Extract the [X, Y] coordinate from the center of the cell holding the provided text.  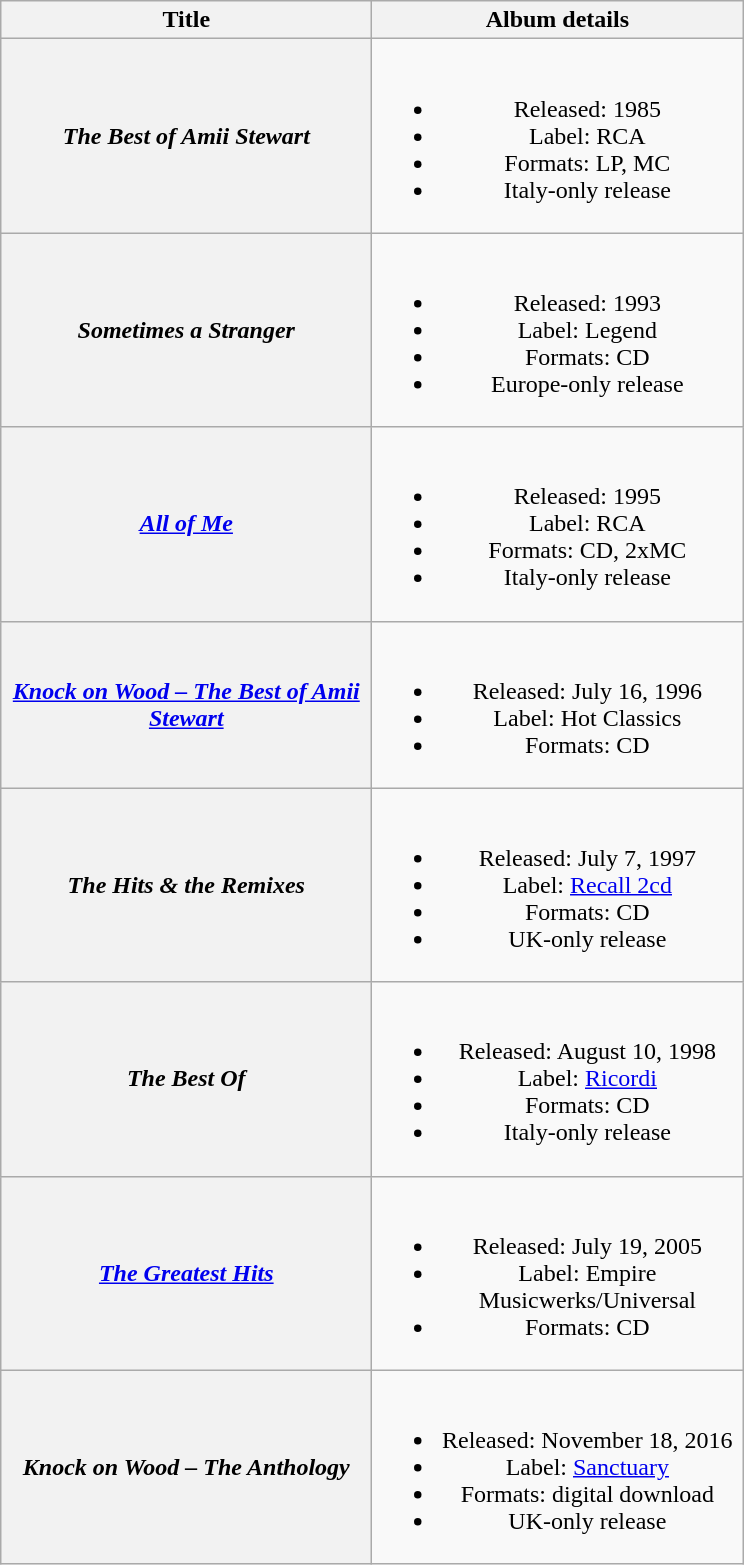
Released: 1993Label: LegendFormats: CDEurope-only release [558, 330]
Released: 1985Label: RCAFormats: LP, MCItaly-only release [558, 136]
Album details [558, 20]
Released: 1995Label: RCAFormats: CD, 2xMCItaly-only release [558, 524]
Title [186, 20]
The Best Of [186, 1079]
Released: August 10, 1998Label: RicordiFormats: CDItaly-only release [558, 1079]
Released: November 18, 2016Label: SanctuaryFormats: digital downloadUK-only release [558, 1467]
Knock on Wood – The Best of Amii Stewart [186, 704]
The Best of Amii Stewart [186, 136]
The Greatest Hits [186, 1273]
The Hits & the Remixes [186, 885]
Knock on Wood – The Anthology [186, 1467]
Sometimes a Stranger [186, 330]
Released: July 7, 1997Label: Recall 2cdFormats: CDUK-only release [558, 885]
Released: July 19, 2005Label: Empire Musicwerks/UniversalFormats: CD [558, 1273]
Released: July 16, 1996Label: Hot ClassicsFormats: CD [558, 704]
All of Me [186, 524]
